Pinpoint the cell where the given text exists, returning its [X, Y] midpoint coordinate. 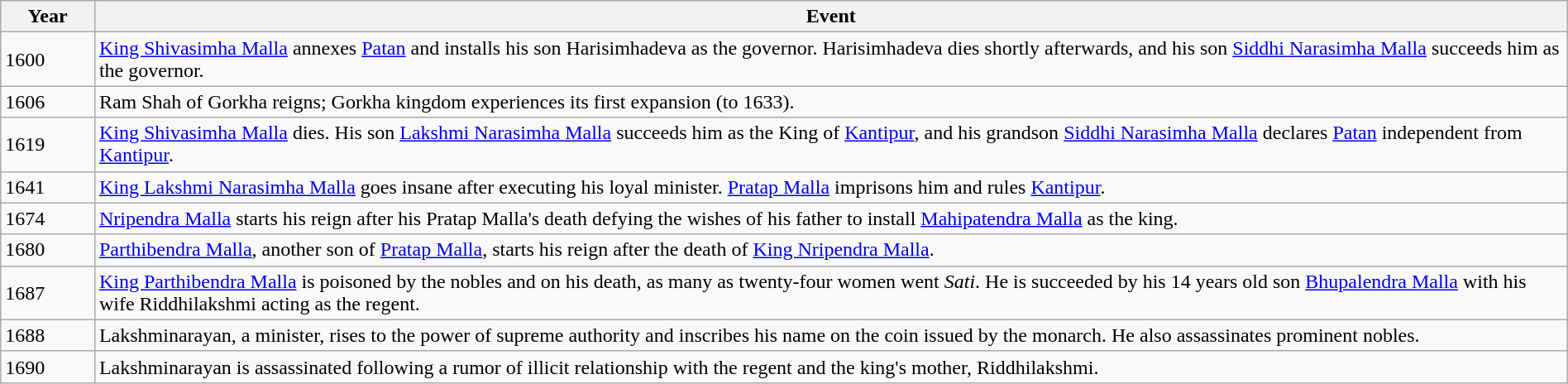
1688 [48, 335]
Parthibendra Malla, another son of Pratap Malla, starts his reign after the death of King Nripendra Malla. [830, 250]
1606 [48, 102]
Event [830, 17]
1600 [48, 60]
Ram Shah of Gorkha reigns; Gorkha kingdom experiences its first expansion (to 1633). [830, 102]
1680 [48, 250]
King Lakshmi Narasimha Malla goes insane after executing his loyal minister. Pratap Malla imprisons him and rules Kantipur. [830, 187]
1619 [48, 144]
Year [48, 17]
Nripendra Malla starts his reign after his Pratap Malla's death defying the wishes of his father to install Mahipatendra Malla as the king. [830, 218]
1690 [48, 367]
1641 [48, 187]
Lakshminarayan is assassinated following a rumor of illicit relationship with the regent and the king's mother, Riddhilakshmi. [830, 367]
1674 [48, 218]
1687 [48, 293]
